Provide the [x, y] coordinate of the cell's center where the given text is located.  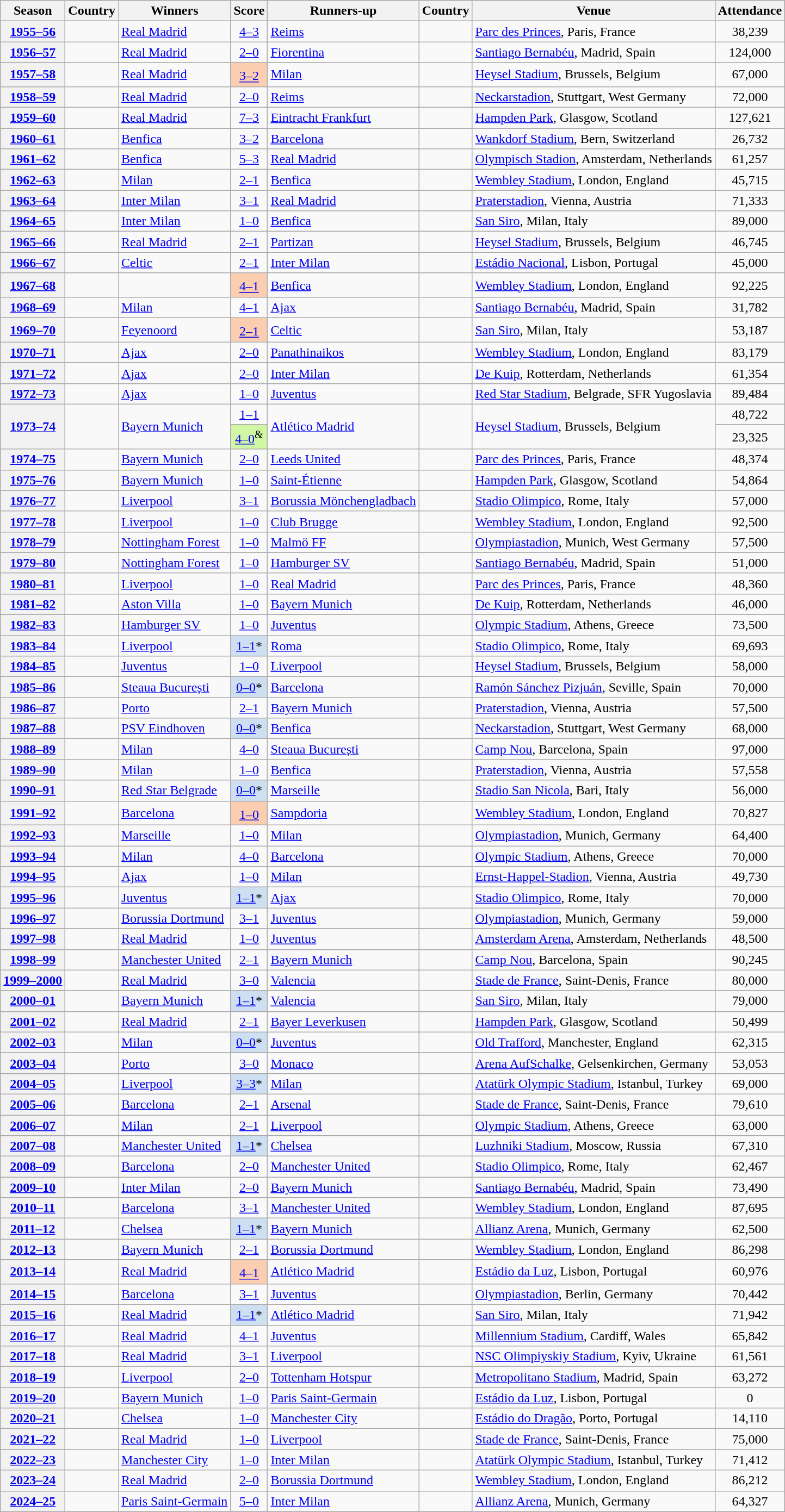
89,000 [750, 221]
Olympiastadion, Munich, West Germany [594, 542]
1967–68 [33, 285]
1969–70 [33, 331]
1964–65 [33, 221]
80,000 [750, 980]
Wankdorf Stadium, Bern, Switzerland [594, 139]
64,327 [750, 1501]
Millennium Stadium, Cardiff, Wales [594, 1336]
Old Trafford, Manchester, England [594, 1042]
57,558 [750, 770]
48,374 [750, 459]
2000–01 [33, 1001]
2007–08 [33, 1146]
1963–64 [33, 201]
46,745 [750, 242]
5–3 [249, 159]
1–1 [249, 414]
59,000 [750, 918]
67,000 [750, 75]
71,942 [750, 1315]
2008–09 [33, 1167]
50,499 [750, 1022]
73,490 [750, 1187]
46,000 [750, 604]
1992–93 [33, 836]
1986–87 [33, 708]
Attendance [750, 11]
Bayer Leverkusen [343, 1022]
2015–16 [33, 1315]
1984–85 [33, 667]
Score [249, 11]
70,827 [750, 813]
2002–03 [33, 1042]
2004–05 [33, 1084]
86,298 [750, 1249]
71,412 [750, 1460]
5–0 [249, 1501]
1990–91 [33, 791]
Red Star Belgrade [175, 791]
23,325 [750, 437]
1995–96 [33, 898]
Leeds United [343, 459]
4–0& [249, 437]
127,621 [750, 118]
0 [750, 1398]
Arsenal [343, 1104]
92,225 [750, 285]
1962–63 [33, 180]
2005–06 [33, 1104]
NSC Olimpiyskiy Stadium, Kyiv, Ukraine [594, 1357]
Tottenham Hotspur [343, 1377]
1998–99 [33, 960]
Arena AufSchalke, Gelsenkirchen, Germany [594, 1063]
Fiorentina [343, 52]
1996–97 [33, 918]
56,000 [750, 791]
60,976 [750, 1272]
2017–18 [33, 1357]
53,187 [750, 331]
1965–66 [33, 242]
89,484 [750, 394]
1959–60 [33, 118]
68,000 [750, 729]
1977–78 [33, 521]
62,315 [750, 1042]
4–3 [249, 32]
7–3 [249, 118]
1974–75 [33, 459]
57,000 [750, 501]
Club Brugge [343, 521]
Borussia Mönchengladbach [343, 501]
124,000 [750, 52]
1960–61 [33, 139]
73,500 [750, 625]
Sampdoria [343, 813]
Luzhniki Stadium, Moscow, Russia [594, 1146]
1997–98 [33, 939]
2003–04 [33, 1063]
58,000 [750, 667]
1981–82 [33, 604]
2001–02 [33, 1022]
1989–90 [33, 770]
48,722 [750, 414]
2010–11 [33, 1208]
48,360 [750, 583]
Runners-up [343, 11]
54,864 [750, 480]
Estádio Nacional, Lisbon, Portugal [594, 263]
2016–17 [33, 1336]
1999–2000 [33, 980]
75,000 [750, 1439]
Olympisch Stadion, Amsterdam, Netherlands [594, 159]
2009–10 [33, 1187]
Monaco [343, 1063]
Ramón Sánchez Pizjuán, Seville, Spain [594, 687]
1979–80 [33, 563]
1957–58 [33, 75]
1978–79 [33, 542]
Malmö FF [343, 542]
1975–76 [33, 480]
Metropolitano Stadium, Madrid, Spain [594, 1377]
69,693 [750, 646]
PSV Eindhoven [175, 729]
64,400 [750, 836]
79,610 [750, 1104]
72,000 [750, 97]
31,782 [750, 308]
1955–56 [33, 32]
70,442 [750, 1295]
51,000 [750, 563]
79,000 [750, 1001]
Feyenoord [175, 331]
Winners [175, 11]
48,500 [750, 939]
1976–77 [33, 501]
63,000 [750, 1125]
1958–59 [33, 97]
1973–74 [33, 426]
38,239 [750, 32]
62,500 [750, 1229]
1966–67 [33, 263]
86,212 [750, 1480]
1987–88 [33, 729]
53,053 [750, 1063]
1968–69 [33, 308]
26,732 [750, 139]
67,310 [750, 1146]
Saint-Étienne [343, 480]
61,561 [750, 1357]
14,110 [750, 1418]
2018–19 [33, 1377]
1972–73 [33, 394]
97,000 [750, 749]
3–3* [249, 1084]
Partizan [343, 242]
69,000 [750, 1084]
45,000 [750, 263]
65,842 [750, 1336]
Season [33, 11]
90,245 [750, 960]
92,500 [750, 521]
1956–57 [33, 52]
1993–94 [33, 856]
Estádio do Dragão, Porto, Portugal [594, 1418]
2012–13 [33, 1249]
1983–84 [33, 646]
Amsterdam Arena, Amsterdam, Netherlands [594, 939]
49,730 [750, 877]
2013–14 [33, 1272]
61,354 [750, 373]
2023–24 [33, 1480]
45,715 [750, 180]
2011–12 [33, 1229]
Venue [594, 11]
1991–92 [33, 813]
63,272 [750, 1377]
Olympiastadion, Berlin, Germany [594, 1295]
1970–71 [33, 352]
61,257 [750, 159]
Panathinaikos [343, 352]
Ernst-Happel-Stadion, Vienna, Austria [594, 877]
2006–07 [33, 1125]
1982–83 [33, 625]
Red Star Stadium, Belgrade, SFR Yugoslavia [594, 394]
1994–95 [33, 877]
83,179 [750, 352]
1980–81 [33, 583]
1988–89 [33, 749]
Roma [343, 646]
2022–23 [33, 1460]
1971–72 [33, 373]
71,333 [750, 201]
Eintracht Frankfurt [343, 118]
1985–86 [33, 687]
2020–21 [33, 1418]
2024–25 [33, 1501]
2021–22 [33, 1439]
1961–62 [33, 159]
87,695 [750, 1208]
Aston Villa [175, 604]
Stadio San Nicola, Bari, Italy [594, 791]
2014–15 [33, 1295]
62,467 [750, 1167]
2019–20 [33, 1398]
